From the cell containing the given text, extract its center point as (X, Y) coordinate. 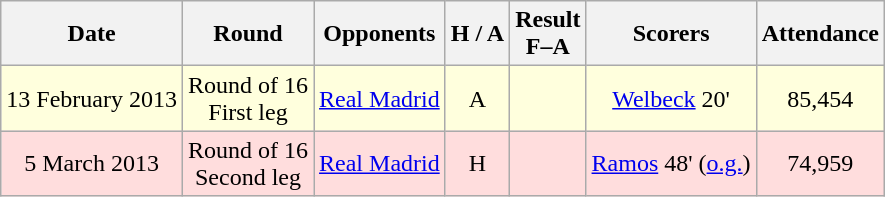
Round of 16First leg (248, 98)
Attendance (820, 34)
H / A (477, 34)
13 February 2013 (92, 98)
Round of 16Second leg (248, 164)
A (477, 98)
Welbeck 20' (671, 98)
85,454 (820, 98)
Opponents (380, 34)
5 March 2013 (92, 164)
Scorers (671, 34)
74,959 (820, 164)
Date (92, 34)
Ramos 48' (o.g.) (671, 164)
Round (248, 34)
ResultF–A (548, 34)
H (477, 164)
